Locate the cell with the specified text and output its [x, y] center coordinate. 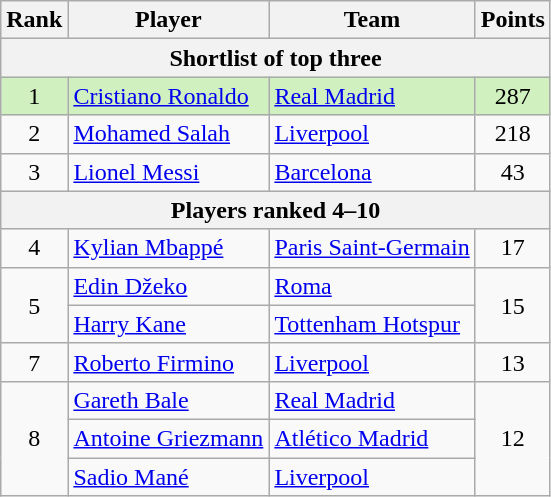
Sadio Mané [168, 477]
Points [512, 20]
Barcelona [372, 172]
Rank [34, 20]
2 [34, 134]
5 [34, 305]
287 [512, 96]
Players ranked 4–10 [276, 210]
Tottenham Hotspur [372, 324]
1 [34, 96]
Roberto Firmino [168, 362]
Harry Kane [168, 324]
7 [34, 362]
Antoine Griezmann [168, 438]
Kylian Mbappé [168, 248]
17 [512, 248]
Edin Džeko [168, 286]
Cristiano Ronaldo [168, 96]
8 [34, 438]
Gareth Bale [168, 400]
43 [512, 172]
Lionel Messi [168, 172]
4 [34, 248]
15 [512, 305]
Roma [372, 286]
Atlético Madrid [372, 438]
218 [512, 134]
Paris Saint-Germain [372, 248]
Player [168, 20]
Team [372, 20]
Shortlist of top three [276, 58]
3 [34, 172]
13 [512, 362]
12 [512, 438]
Mohamed Salah [168, 134]
